Extract the [x, y] coordinate from the center of the cell holding the provided text.  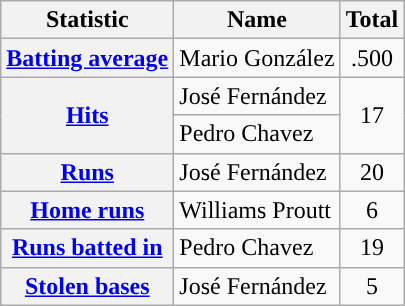
5 [372, 286]
Home runs [88, 210]
Williams Proutt [257, 210]
20 [372, 172]
Runs [88, 172]
17 [372, 115]
Stolen bases [88, 286]
Total [372, 20]
.500 [372, 58]
Runs batted in [88, 248]
6 [372, 210]
19 [372, 248]
Mario González [257, 58]
Statistic [88, 20]
Name [257, 20]
Hits [88, 115]
Batting average [88, 58]
